Scan for the cell matching the given text and deliver its (X, Y) coordinate at center. 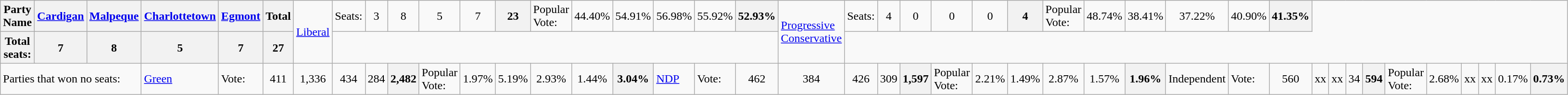
Total (278, 16)
Liberal (313, 32)
27 (278, 47)
55.92% (715, 16)
3.04% (633, 79)
Egmont (240, 16)
0.73% (1549, 79)
54.91% (633, 16)
52.93% (757, 16)
Progressive Conservative (811, 32)
434 (349, 79)
NDP (674, 79)
Green (180, 79)
2,482 (403, 79)
Charlottetown (180, 16)
1.97% (478, 79)
426 (861, 79)
44.40% (593, 16)
309 (889, 79)
Total seats: (17, 47)
40.90% (1249, 16)
1.57% (1104, 79)
5.19% (513, 79)
37.22% (1197, 16)
2.87% (1063, 79)
1.49% (1025, 79)
0.17% (1513, 79)
1,597 (916, 79)
38.41% (1146, 16)
Parties that won no seats: (71, 79)
384 (811, 79)
Party Name (17, 16)
23 (513, 16)
Malpeque (114, 16)
48.74% (1104, 16)
411 (278, 79)
34 (1354, 79)
2.93% (551, 79)
41.35% (1291, 16)
1.44% (593, 79)
Cardigan (61, 16)
560 (1291, 79)
284 (376, 79)
2.68% (1444, 79)
1.96% (1146, 79)
2.21% (990, 79)
Independent (1197, 79)
1,336 (313, 79)
462 (757, 79)
594 (1374, 79)
56.98% (674, 16)
3 (376, 16)
